Pinpoint the cell where the given text exists, returning its (x, y) midpoint coordinate. 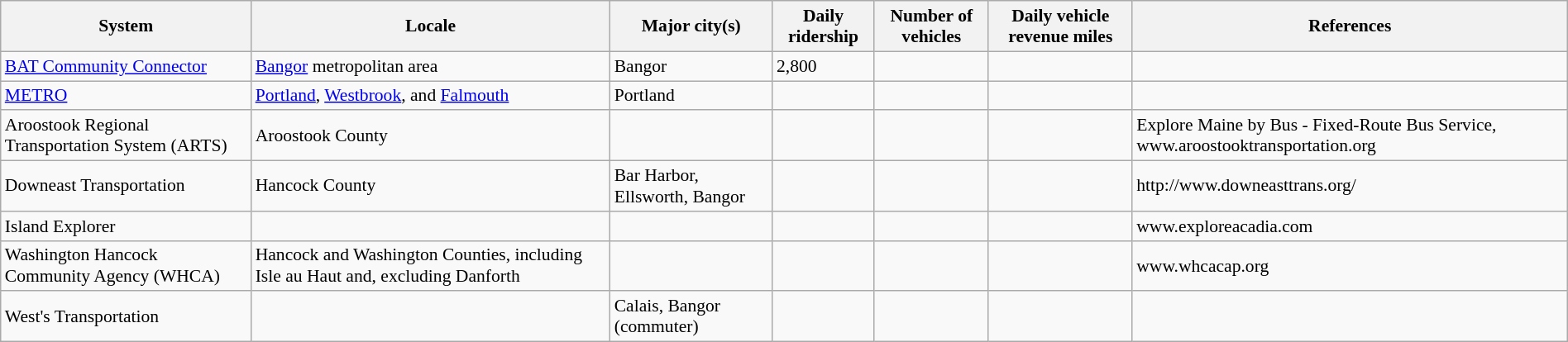
Aroostook Regional Transportation System (ARTS) (126, 135)
Washington Hancock Community Agency (WHCA) (126, 266)
Calais, Bangor (commuter) (691, 317)
Hancock County (431, 187)
Locale (431, 26)
Island Explorer (126, 226)
Daily ridership (824, 26)
Bangor (691, 66)
West's Transportation (126, 317)
Hancock and Washington Counties, including Isle au Haut and, excluding Danforth (431, 266)
Daily vehicle revenue miles (1060, 26)
Bangor metropolitan area (431, 66)
2,800 (824, 66)
Major city(s) (691, 26)
Explore Maine by Bus - Fixed-Route Bus Service, www.aroostooktransportation.org (1350, 135)
METRO (126, 96)
System (126, 26)
Portland (691, 96)
www.exploreacadia.com (1350, 226)
http://www.downeasttrans.org/ (1350, 187)
Aroostook County (431, 135)
Number of vehicles (931, 26)
References (1350, 26)
Portland, Westbrook, and Falmouth (431, 96)
Bar Harbor, Ellsworth, Bangor (691, 187)
www.whcacap.org (1350, 266)
BAT Community Connector (126, 66)
Downeast Transportation (126, 187)
